Pinpoint the cell where the given text exists, returning its (x, y) midpoint coordinate. 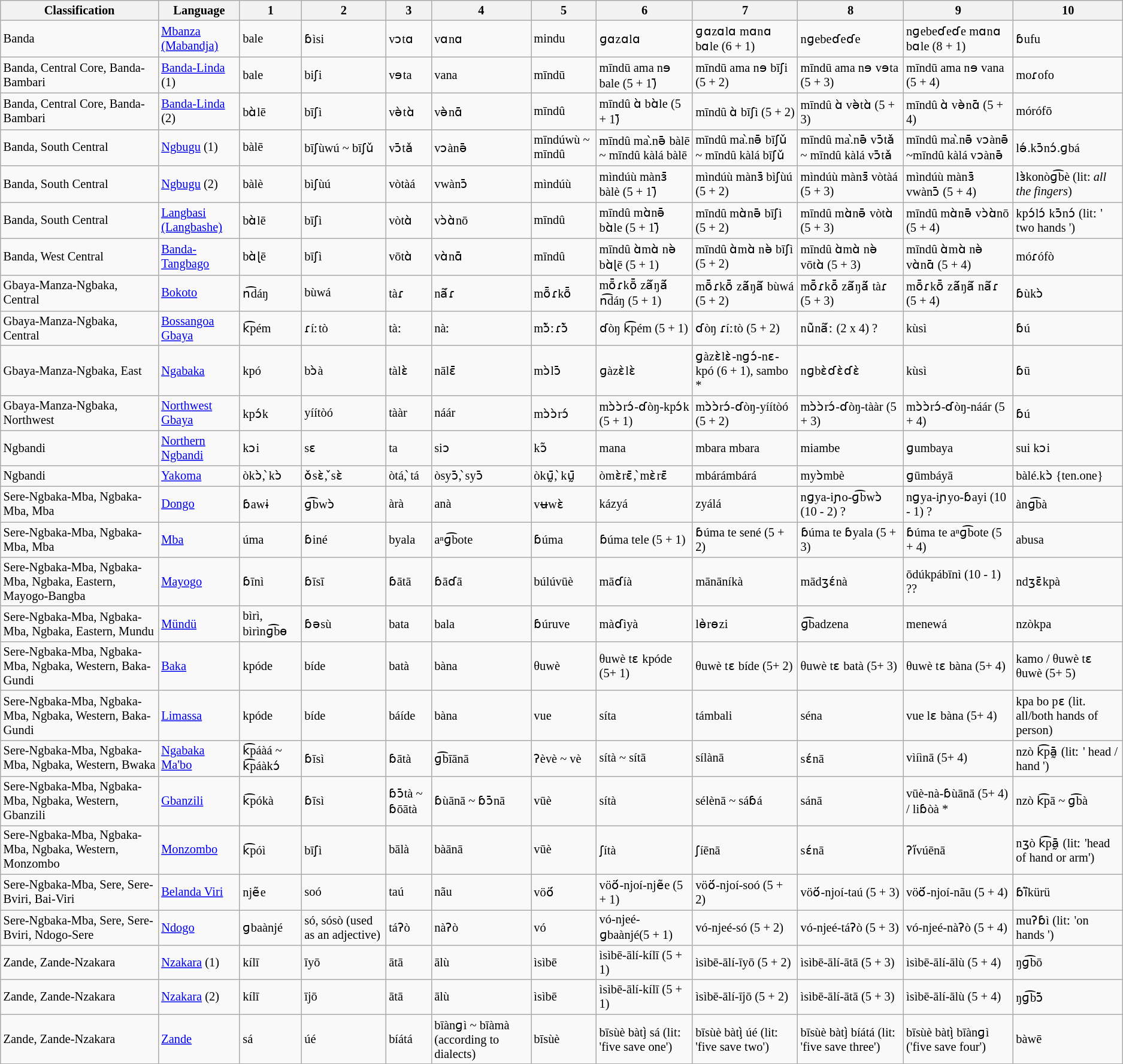
nɡya-iɲo-ɡ͡bwɔ̀ (10 - 2) ? (850, 504)
vó-njeé-nàʔò (5 + 4) (958, 927)
ɓīnì (271, 581)
bīsùè bàtì̧ bīànɡì ('five save four') (958, 1039)
bɑ̀ɭē (271, 256)
māɗíà (644, 581)
vöö́ (564, 892)
4 (481, 10)
ǒsɛ̀, ̌sɛ̀ (344, 475)
lə́.kɔ̄nɔ́.ɡbá (1067, 147)
nàː (481, 328)
móɾófò (1067, 256)
támbali (745, 715)
mbárámbárá (745, 475)
Sere-Ngbaka-Mba, Sere, Sere-Bviri, Bai-Viri (80, 892)
Northwest Gbaya (199, 413)
Monzombo (199, 850)
7 (745, 10)
aⁿɡ͡bote (481, 539)
Ngabaka (199, 370)
vɑ̀nɑ̄ (481, 256)
ɡɑzɑlɑ mɑnɑ bɑle (6 + 1) (745, 38)
mȭɾkȭ zã́ŋã́ tàɾ (5 + 3) (850, 293)
Bossangoa Gbaya (199, 328)
n͡dáŋ (271, 293)
bīʃùwú ~ bīʃǔ (344, 147)
sítà ~ sítā (644, 758)
ɗòŋ k͡pém (5 + 1) (644, 328)
Sere-Ngbaka-Mba, Ngbaka-Mba, Ngbaka, Western, Bwaka (80, 758)
Ngbugu (2) (199, 184)
ʃítà (644, 850)
bìrì, bìrìnɡ͡bɵ (271, 624)
θuwè tɛ batà (5+ 3) (850, 666)
mbara mbara (745, 448)
3 (408, 10)
mɔ̀ɔ̀rɔ́-ɗòŋ-yíítòó (5 + 2) (745, 413)
mīndû ɑ̀mɑ̀ nə̀ vɑ̀nɑ̄ (5 + 4) (958, 256)
òtá, ̀tá (408, 475)
mīndû ma.̀nə̄ bīʃǔ ~ mīndû kàlá bīʃǔ (745, 147)
Banda, West Central (80, 256)
mìndúù mànɜ̄ vòtàá (5 + 3) (850, 184)
mɔ̀ɔ̀rɔ́-ɗòŋ-kpɔ́k (5 + 1) (644, 413)
ɓəsù (344, 624)
Language (199, 10)
sélènā ~ sáɓá (745, 801)
ɓúma (564, 539)
nɡya-iɲyo-ɓayi (10 - 1) ? (958, 504)
nɡebeɗeɗe mɑnɑ bɑle (8 + 1) (958, 38)
mɔ̀ɔ̀rɔ́ (564, 413)
mādʒɛ́nà (850, 581)
àrà (408, 504)
vɘta (408, 75)
ɡàzɛ̀lɛ̀ (644, 370)
ɓúma te aⁿɡ͡bote (5 + 4) (958, 539)
īyō (344, 962)
vöö́-njoí-soó (5 + 2) (745, 892)
Dongo (199, 504)
Sere-Ngbaka-Mba, Ngbaka-Mba, Ngbaka, Western, Gbanzili (80, 801)
ta (408, 448)
bala (481, 624)
mìndúù (564, 184)
Banda-Tangbago (199, 256)
ɡ͡bwɔ̀ (344, 504)
mīndû ma.̀nə̄ bàlē ~ mīndû kàlá bàlē (644, 147)
Baka (199, 666)
biʃi (344, 75)
ɓɔ̄tà ~ ɓōātà (408, 801)
ɗòŋ ɾíːtò (5 + 2) (745, 328)
lɵ̀rɵzi (745, 624)
òsyɔ̄, ̀syɔ̄ (481, 475)
ʃíēnā (745, 850)
vue (564, 715)
Mbanza (Mabandja) (199, 38)
nɡbɛ̀ɗɛ̀ɗɛ̀ (850, 370)
mīndúwù ~ mīndû (564, 147)
ɓúma tele (5 + 1) (644, 539)
séna (850, 715)
ɓawɨ (271, 504)
ɓāɗā (481, 581)
màɗìyà (644, 624)
njẽe (271, 892)
nzòkpa (1067, 624)
nɡebeɗeɗe (850, 38)
sá (271, 1039)
və̀tɑ̀ (408, 111)
báíde (408, 715)
mīndû mɑ̀nə̄ vòtɑ̀ (5 + 3) (850, 220)
Mayogo (199, 581)
batà (408, 666)
vó (564, 927)
Banda-Linda (1) (199, 75)
nãu (481, 892)
Gbanzili (199, 801)
Sere-Ngbaka-Mba, Ngbaka-Mba, Ngbaka, Eastern, Mayogo-Bangba (80, 581)
ɾíːtò (344, 328)
vó-njeé-táʔò (5 + 3) (850, 927)
ɓï̃kürü (1067, 892)
bata (408, 624)
ɓúruve (564, 624)
kɔ̃ (564, 448)
bīsùè bàtì̧ bíátá (litː 'five save three') (850, 1039)
ɓùānā ~ ɓɔ̄nā (481, 801)
Yakoma (199, 475)
ɡ͡badzena (850, 624)
ɓīsī (344, 581)
kɔi (271, 448)
mīndû ɑ̀ və̀tɑ̀ (5 + 3) (850, 111)
mórófō (1067, 111)
taú (408, 892)
mīndū ama nɘ bale (5 + 1)̄ (644, 75)
nzò k͡pā ~ ɡ͡bà (1067, 801)
mīndû ɑ̀ bɑ̀le (5 + 1)̄ (644, 111)
òmɛ̀rɛ̄, ̀mɛ̀rɛ̄ (644, 475)
kpó (271, 370)
Nzakara (2) (199, 997)
vʉwɛ̀ (564, 504)
siɔ (481, 448)
ànɡ͡bà (1067, 504)
lɜ̀konòɡ͡bè (lit: all the fingers) (1067, 184)
anà (481, 504)
bàwē (1067, 1039)
ōdúkpábīnì (10 - 1) ?? (958, 581)
bíátá (408, 1039)
òkɔ̀, ̀kɔ̀ (271, 475)
ŋɡ͡bō (1067, 962)
mɔ̀ɔ̀rɔ́-ɗòŋ-tààr (5 + 3) (850, 413)
Banda (80, 38)
vɑnɑ (481, 38)
mìndúù mànɜ̄ bìʃùú (5 + 2) (745, 184)
kamo / θuwè tɛ θuwè (5+ 5) (1067, 666)
sílànā (745, 758)
mìndúù mànɜ̄ vwànɔ̄ (5 + 4) (958, 184)
ɡūmbáyā (958, 475)
nã́ɾ (481, 293)
k͡pókà (271, 801)
Gbaya-Manza-Ngbaka, Northwest (80, 413)
bīsùè bàtì̧ úé (litː 'five save two') (745, 1039)
vòtɑ̀ (408, 220)
mīndû ɑ̀ və̀nɑ̄ (5 + 4) (958, 111)
Mba (199, 539)
mīndû mɑ̀nə̄ bīʃì (5 + 2) (745, 220)
ɓū (1067, 370)
vɔtɑ (408, 38)
mȭɾkȭ zã́ŋã́ bùwá (5 + 2) (745, 293)
miambe (850, 448)
Belanda Viri (199, 892)
Limassa (199, 715)
táʔò (408, 927)
θuwè tɛ bíde (5+ 2) (745, 666)
ɓúma te sené (5 + 2) (745, 539)
mīndû ma.̀nə̄ vɔànə̄ ~mīndû kàlá vɔànə̄ (958, 147)
mīndû ɑ̀mɑ̀ nə̀ bɑ̀ɭē (5 + 1) (644, 256)
soó (344, 892)
ɓùkɔ̀ (1067, 293)
kpɔ́k (271, 413)
ʔèvè ~ vè (564, 758)
yíítòó (344, 413)
θuwè tɛ kpóde (5+ 1) (644, 666)
Zande (199, 1039)
və̀nɑ̄ (481, 111)
vɔànə̄ (481, 147)
bàlē (271, 147)
Classification (80, 10)
2 (344, 10)
nũ̀nã́ː (2 x 4) ? (850, 328)
tàlɛ̀ (408, 370)
bīsùè (564, 1039)
kpa bo pɛ (lit. all/both hands of person) (1067, 715)
ɓìsi (344, 38)
vɔ̄tǎ (408, 147)
bīsùè bàtì̧ sá (litː 'five save one') (644, 1039)
mɔ̃̀ːɾɔ̃̀ (564, 328)
bùwá (344, 293)
kázyá (644, 504)
10 (1067, 10)
ɡàzɛ̀lɛ̀-nɡɔ́-nɛ-kpó (6 + 1), sambo * (745, 370)
bālà (408, 850)
ndʒɛ̄kpà (1067, 581)
vwànɔ̄ (481, 184)
mīndû mɑ̀nə̄ vɔ̀ɑ̀nō (5 + 4) (958, 220)
mȭɾkȭ (564, 293)
Ngabaka Ma'bo (199, 758)
tààr (408, 413)
vòtàá (408, 184)
vue lɛ bàna (5+ 4) (958, 715)
8 (850, 10)
mīndū ama nɘ vana (5 + 4) (958, 75)
bàānā (481, 850)
mȭɾkȭ zã́ŋã́ n͡dáŋ (5 + 1) (644, 293)
myɔ̀mbè (850, 475)
vöö́-njoí-nãu (5 + 4) (958, 892)
úma (271, 539)
Sere-Ngbaka-Mba, Sere, Sere-Bviri, Ndogo-Sere (80, 927)
sui kɔi (1067, 448)
Ndogo (199, 927)
tàɾ (408, 293)
Sere-Ngbaka-Mba, Ngbaka-Mba, Ngbaka, Western, Monzombo (80, 850)
sítà (644, 801)
ɡbaànjé (271, 927)
sánā (850, 801)
6 (644, 10)
nàʔò (481, 927)
θuwè tɛ bàna (5+ 4) (958, 666)
Ngbugu (1) (199, 147)
ījō (344, 997)
vìíìnā (5+ 4) (958, 758)
θuwè (564, 666)
kpɔ́lɔ́ kɔ̄nɔ́ (litː ' two hands ') (1067, 220)
Sere-Ngbaka-Mba, Ngbaka-Mba, Ngbaka, Eastern, Mundu (80, 624)
mɔ̀ɔ̀rɔ́-ɗòŋ-náár (5 + 4) (958, 413)
menewá (958, 624)
ɡumbaya (958, 448)
Bokoto (199, 293)
1 (271, 10)
mīndū (564, 75)
byala (408, 539)
ɡ͡bīānā (481, 758)
ʔi̋vúēnā (958, 850)
bɔ̀à (344, 370)
mīndû ɑ̀mɑ̀ nə̀ vōtɑ̀ (5 + 3) (850, 256)
bàlè (271, 184)
mīndû ɑ̀mɑ̀ nə̀ bīʃì (5 + 2) (745, 256)
ɓātà (408, 758)
vöö́-njoí-njẽe (5 + 1) (644, 892)
só, sósò (used as an adjective) (344, 927)
muʔɓì (litː 'on hands ') (1067, 927)
bàlé.kɔ̀ {ten.one} (1067, 475)
mīndû ɑ̀ bīʃì (5 + 2) (745, 111)
ìsìbē-ālí-ījō (5 + 2) (745, 997)
sɛ (344, 448)
moɾofo (1067, 75)
mīndû ma.̀nə̄ vɔ̄tǎ ~ mīndû kàlá vɔ̄tǎ (850, 147)
9 (958, 10)
síta (644, 715)
Nzakara (1) (199, 962)
nzò k͡pā̰ (litː ' head / hand ') (1067, 758)
nālɛ̄ (481, 370)
vó-njeé-só (5 + 2) (745, 927)
búlúvūè (564, 581)
úé (344, 1039)
Mündü (199, 624)
ìsìbē-ālí-īyō (5 + 2) (745, 962)
mīndū ama nɘ bīʃi (5 + 2) (745, 75)
vɔ̀ɑ̀nō (481, 220)
ɓufu (1067, 38)
mana (644, 448)
òkṵ̄, ̀kṵ̄ (564, 475)
mīndū ama nɘ vɘta (5 + 3) (850, 75)
náár (481, 413)
ɡɑzɑlɑ (644, 38)
vūè-nà-ɓùānā (5+ 4) / liɓòà * (958, 801)
vöö́-njoí-taú (5 + 3) (850, 892)
Gbaya-Manza-Ngbaka, East (80, 370)
Langbasi (Langbashe) (199, 220)
mindu (564, 38)
vó-njeé-ɡbaànjé(5 + 1) (644, 927)
nʒò k͡pā̰ (litː 'head of hand or arm') (1067, 850)
Banda-Linda (2) (199, 111)
vana (481, 75)
ŋɡ͡bɔ̃̄ (1067, 997)
k͡póì (271, 850)
ɓātā (408, 581)
mȭɾkȭ zã́ŋã́ nã́ɾ (5 + 4) (958, 293)
5 (564, 10)
ɓiné (344, 539)
bīànɡì ~ bīàmà (according to dialects) (481, 1039)
Northern Ngbandi (199, 448)
abusa (1067, 539)
mānāníkà (745, 581)
zyálá (745, 504)
k͡pém (271, 328)
ɓúma te ɓyala (5 + 3) (850, 539)
tàː (408, 328)
vōtɑ̀ (408, 256)
mīndû mɑ̀nə̄ bɑ̀le (5 + 1)̄ (644, 220)
bìʃùú (344, 184)
k͡páàá ~ k͡páàkɔ́ (271, 758)
mɔ̀lɔ̄ (564, 370)
mìndúù mànɜ̄ bàlè (5 + 1)̄ (644, 184)
